Return the (X, Y) coordinate for the center point of the cell that contains the specified text.  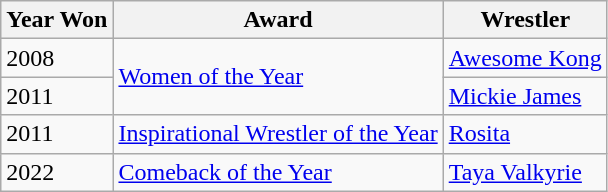
Taya Valkyrie (525, 172)
Awesome Kong (525, 58)
2022 (57, 172)
Comeback of the Year (278, 172)
Rosita (525, 134)
Inspirational Wrestler of the Year (278, 134)
Wrestler (525, 20)
Mickie James (525, 96)
Women of the Year (278, 77)
Award (278, 20)
Year Won (57, 20)
2008 (57, 58)
